Locate the cell with the specified text and output its [x, y] center coordinate. 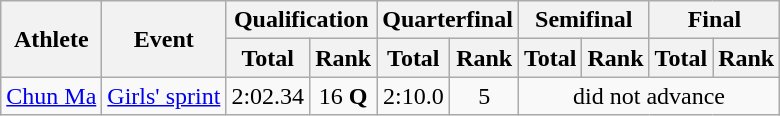
Athlete [52, 39]
Chun Ma [52, 96]
2:02.34 [268, 96]
Event [164, 39]
Final [714, 20]
16 Q [344, 96]
Girls' sprint [164, 96]
Qualification [302, 20]
Quarterfinal [448, 20]
5 [484, 96]
did not advance [648, 96]
2:10.0 [414, 96]
Semifinal [584, 20]
